Find where the given text appears and provide that cell's center as [X, Y] coordinate. 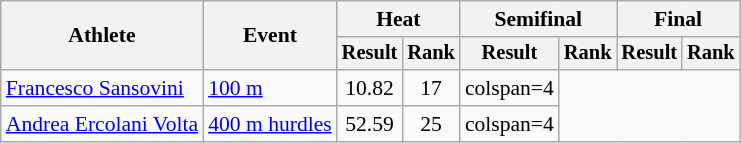
Andrea Ercolani Volta [102, 124]
25 [431, 124]
400 m hurdles [270, 124]
Semifinal [538, 19]
17 [431, 88]
Event [270, 36]
Heat [398, 19]
Francesco Sansovini [102, 88]
100 m [270, 88]
52.59 [370, 124]
Final [678, 19]
Athlete [102, 36]
10.82 [370, 88]
